Scan for the cell matching the given text and deliver its (X, Y) coordinate at center. 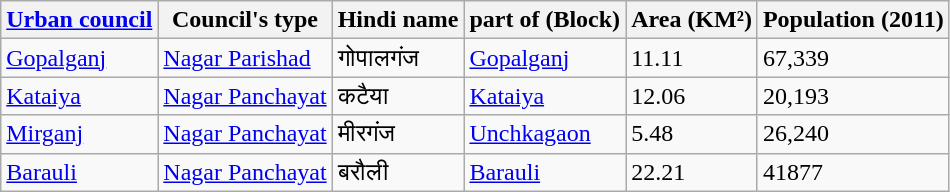
5.48 (692, 134)
part of (Block) (545, 20)
Nagar Parishad (245, 58)
गोपालगंज (398, 58)
Unchkagaon (545, 134)
Area (KM²) (692, 20)
कटैया (398, 96)
67,339 (853, 58)
20,193 (853, 96)
मीरगंज (398, 134)
Council's type (245, 20)
22.21 (692, 172)
Urban council (80, 20)
Population (2011) (853, 20)
26,240 (853, 134)
12.06 (692, 96)
11.11 (692, 58)
Mirganj (80, 134)
41877 (853, 172)
बरौली (398, 172)
Hindi name (398, 20)
